Find where the given text appears and provide that cell's center as [x, y] coordinate. 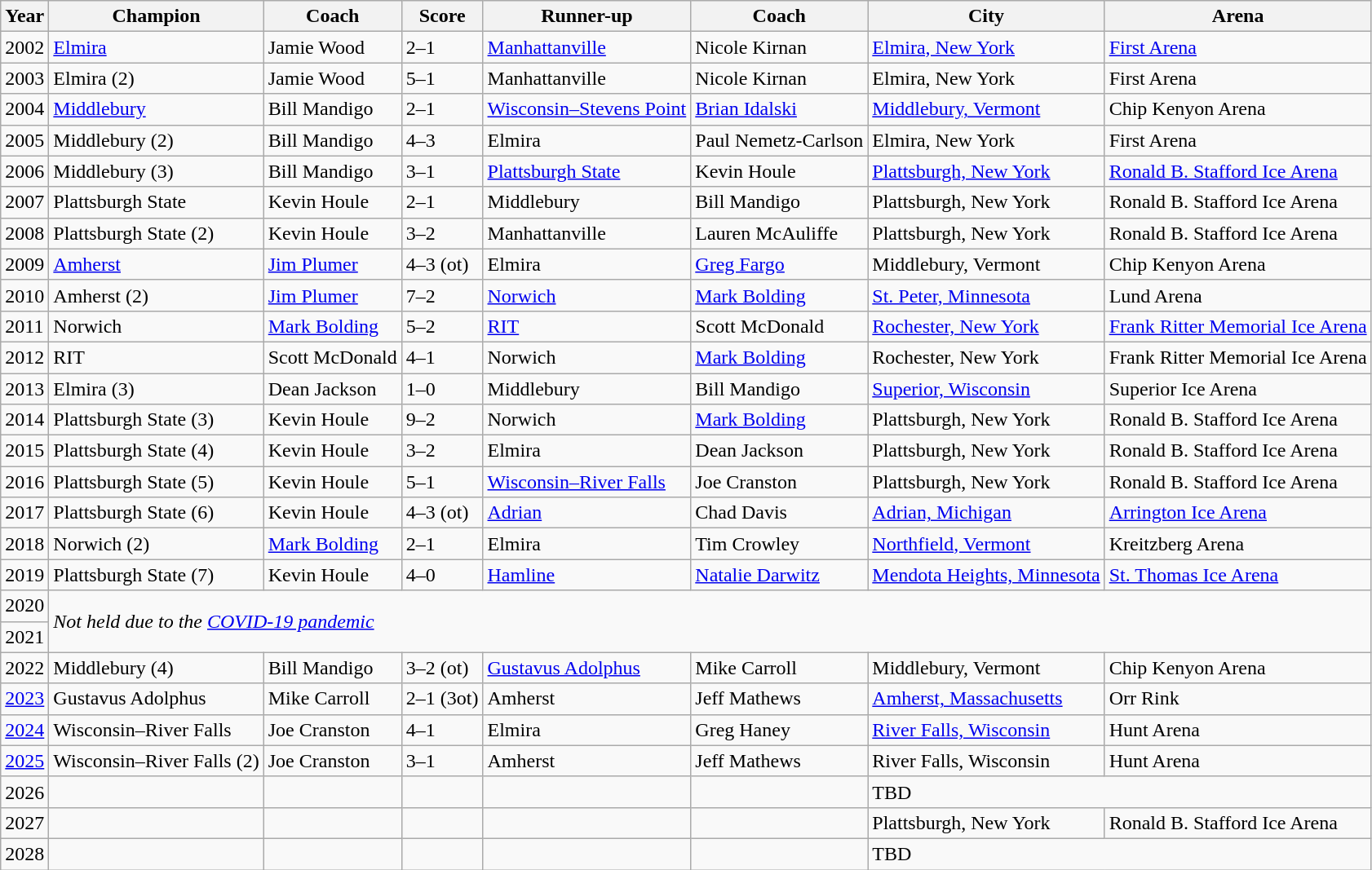
2015 [24, 451]
St. Thomas Ice Arena [1238, 575]
Adrian [587, 513]
4–0 [442, 575]
City [986, 16]
2006 [24, 171]
2018 [24, 544]
Plattsburgh State (3) [157, 420]
Norwich (2) [157, 544]
2007 [24, 202]
Greg Fargo [780, 264]
Adrian, Michigan [986, 513]
Natalie Darwitz [780, 575]
2017 [24, 513]
3–2 (ot) [442, 668]
Kreitzberg Arena [1238, 544]
2005 [24, 140]
Lauren McAuliffe [780, 233]
Orr Rink [1238, 699]
2014 [24, 420]
2012 [24, 357]
9–2 [442, 420]
Chad Davis [780, 513]
Paul Nemetz-Carlson [780, 140]
Middlebury (2) [157, 140]
Tim Crowley [780, 544]
2010 [24, 295]
Plattsburgh State (4) [157, 451]
Mendota Heights, Minnesota [986, 575]
Wisconsin–River Falls (2) [157, 761]
2021 [24, 637]
Plattsburgh State (6) [157, 513]
Runner-up [587, 16]
Middlebury (4) [157, 668]
1–0 [442, 389]
2011 [24, 326]
2026 [24, 792]
2022 [24, 668]
Plattsburgh State (7) [157, 575]
Elmira (3) [157, 389]
Superior, Wisconsin [986, 389]
Amherst, Massachusetts [986, 699]
2025 [24, 761]
Arrington Ice Arena [1238, 513]
2019 [24, 575]
Plattsburgh State (5) [157, 482]
2002 [24, 47]
Hamline [587, 575]
Middlebury (3) [157, 171]
2027 [24, 823]
Lund Arena [1238, 295]
St. Peter, Minnesota [986, 295]
Northfield, Vermont [986, 544]
Score [442, 16]
Champion [157, 16]
Greg Haney [780, 730]
2024 [24, 730]
Year [24, 16]
Amherst (2) [157, 295]
2016 [24, 482]
2008 [24, 233]
5–2 [442, 326]
2023 [24, 699]
Superior Ice Arena [1238, 389]
Not held due to the COVID-19 pandemic [710, 621]
2003 [24, 78]
2009 [24, 264]
Wisconsin–Stevens Point [587, 109]
2013 [24, 389]
Plattsburgh State (2) [157, 233]
4–3 [442, 140]
Brian Idalski [780, 109]
Arena [1238, 16]
7–2 [442, 295]
Elmira (2) [157, 78]
2028 [24, 854]
2020 [24, 606]
2–1 (3ot) [442, 699]
2004 [24, 109]
